Identify which cell holds the provided text, then report its [x, y] central coordinate. 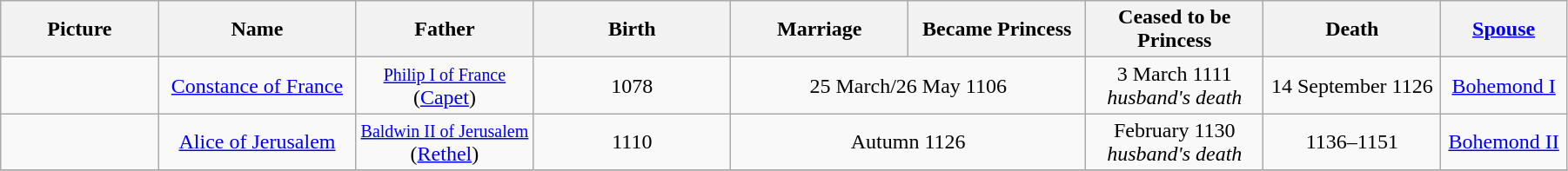
Picture [80, 30]
Alice of Jerusalem [258, 142]
Baldwin II of Jerusalem (Rethel) [445, 142]
Autumn 1126 [908, 142]
14 September 1126 [1352, 85]
Father [445, 30]
Birth [632, 30]
3 March 1111husband's death [1175, 85]
1078 [632, 85]
1110 [632, 142]
Death [1352, 30]
1136–1151 [1352, 142]
Constance of France [258, 85]
Marriage [820, 30]
February 1130husband's death [1175, 142]
Ceased to be Princess [1175, 30]
Spouse [1504, 30]
Bohemond I [1504, 85]
Bohemond II [1504, 142]
Name [258, 30]
Became Princess [997, 30]
25 March/26 May 1106 [908, 85]
Philip I of France (Capet) [445, 85]
